From the cell containing the given text, extract its center point as [x, y] coordinate. 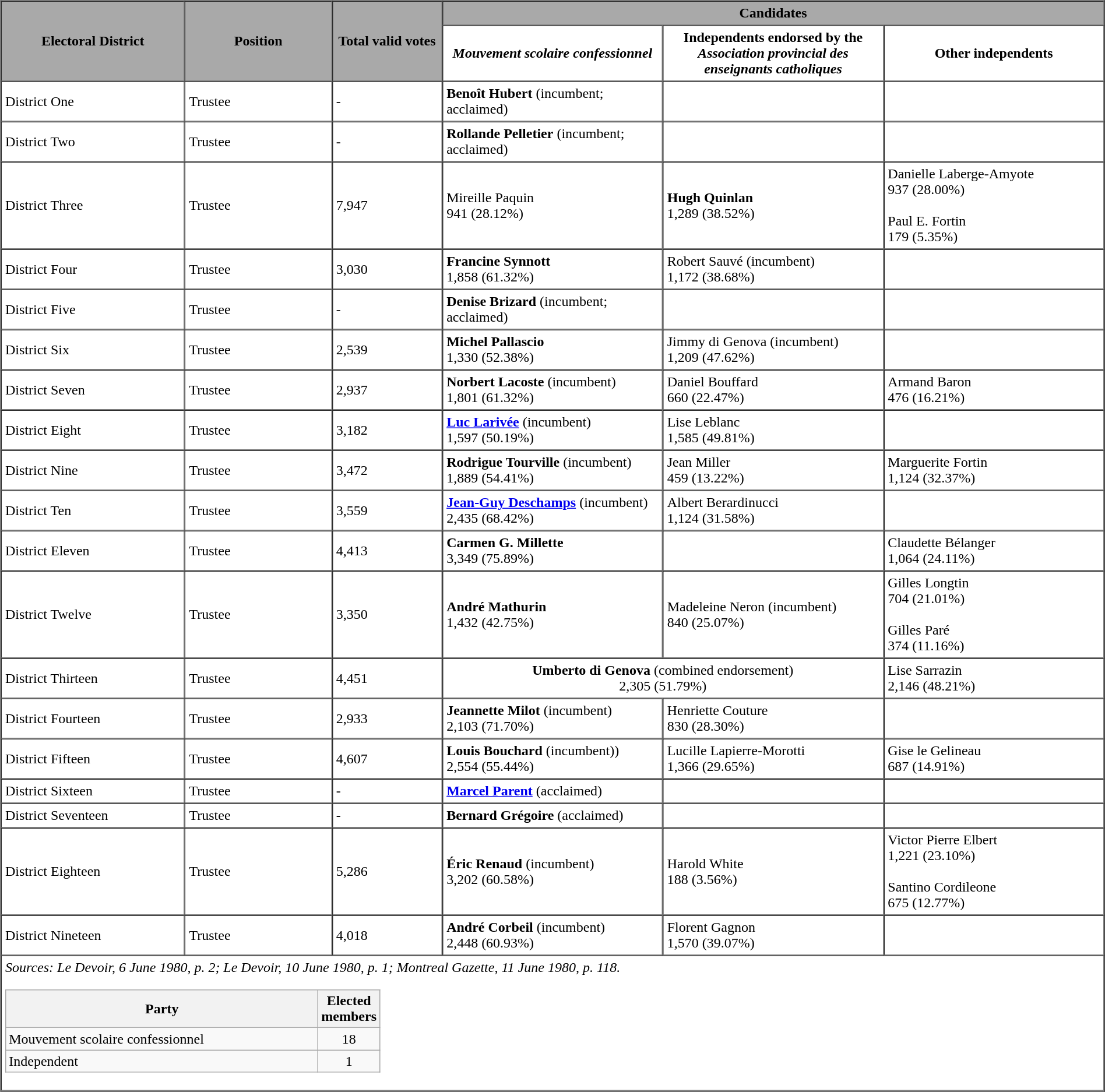
2,539 [387, 350]
Other independents [994, 54]
Jeannette Milot (incumbent)2,103 (71.70%) [552, 718]
Jimmy di Genova (incumbent)1,209 (47.62%) [773, 350]
4,607 [387, 759]
Marguerite Fortin1,124 (32.37%) [994, 470]
Harold White188 (3.56%) [773, 871]
Jean-Guy Deschamps (incumbent)2,435 (68.42%) [552, 510]
District Six [93, 350]
Umberto di Genova (combined endorsement)2,305 (51.79%) [663, 678]
Albert Berardinucci1,124 (31.58%) [773, 510]
2,937 [387, 389]
Lise Sarrazin2,146 (48.21%) [994, 678]
Independent [162, 1061]
Gise le Gelineau687 (14.91%) [994, 759]
Éric Renaud (incumbent)3,202 (60.58%) [552, 871]
District Eleven [93, 550]
Gilles Longtin704 (21.01%)Gilles Paré374 (11.16%) [994, 615]
Armand Baron476 (16.21%) [994, 389]
Party [162, 1009]
Claudette Bélanger1,064 (24.11%) [994, 550]
Jean Miller459 (13.22%) [773, 470]
District Ten [93, 510]
District Five [93, 309]
Victor Pierre Elbert1,221 (23.10%)Santino Cordileone675 (12.77%) [994, 871]
District Nine [93, 470]
Rollande Pelletier (incumbent; acclaimed) [552, 141]
Madeleine Neron (incumbent)840 (25.07%) [773, 615]
Electoral District [93, 41]
3,182 [387, 430]
Lucille Lapierre-Morotti1,366 (29.65%) [773, 759]
Luc Larivée (incumbent)1,597 (50.19%) [552, 430]
District Seven [93, 389]
Daniel Bouffard660 (22.47%) [773, 389]
Robert Sauvé (incumbent)1,172 (38.68%) [773, 269]
Bernard Grégoire (acclaimed) [552, 815]
Norbert Lacoste (incumbent)1,801 (61.32%) [552, 389]
District Twelve [93, 615]
District Fourteen [93, 718]
Mireille Paquin941 (28.12%) [552, 206]
District Three [93, 206]
Position [258, 41]
4,018 [387, 935]
1 [349, 1061]
Candidates [773, 13]
Independents endorsed by the Association provincial des enseignants catholiques [773, 54]
Carmen G. Millette3,349 (75.89%) [552, 550]
District Nineteen [93, 935]
Michel Pallascio1,330 (52.38%) [552, 350]
Lise Leblanc1,585 (49.81%) [773, 430]
4,451 [387, 678]
3,350 [387, 615]
District Seventeen [93, 815]
District Two [93, 141]
André Corbeil (incumbent)2,448 (60.93%) [552, 935]
3,030 [387, 269]
Florent Gagnon1,570 (39.07%) [773, 935]
5,286 [387, 871]
Henriette Couture830 (28.30%) [773, 718]
Francine Synnott1,858 (61.32%) [552, 269]
André Mathurin1,432 (42.75%) [552, 615]
District Fifteen [93, 759]
Denise Brizard (incumbent; acclaimed) [552, 309]
2,933 [387, 718]
Benoît Hubert (incumbent; acclaimed) [552, 101]
3,559 [387, 510]
Marcel Parent (acclaimed) [552, 791]
Total valid votes [387, 41]
7,947 [387, 206]
District Thirteen [93, 678]
18 [349, 1039]
District Eight [93, 430]
District Four [93, 269]
District One [93, 101]
3,472 [387, 470]
District Sixteen [93, 791]
Danielle Laberge-Amyote937 (28.00%)Paul E. Fortin179 (5.35%) [994, 206]
Rodrigue Tourville (incumbent)1,889 (54.41%) [552, 470]
Elected members [349, 1009]
4,413 [387, 550]
District Eighteen [93, 871]
Hugh Quinlan1,289 (38.52%) [773, 206]
Louis Bouchard (incumbent))2,554 (55.44%) [552, 759]
